Search for the cell housing the specified text and yield its (X, Y) center coordinate. 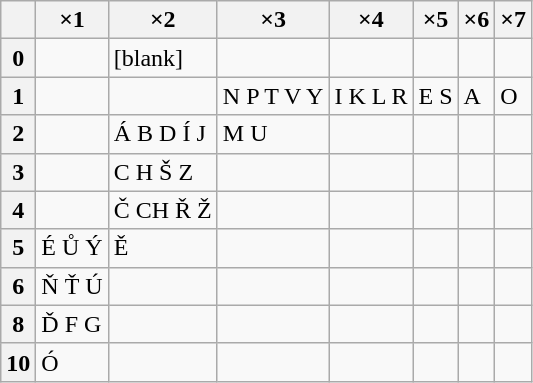
Ď F G (72, 324)
×7 (514, 20)
I K L R (371, 96)
×1 (72, 20)
×2 (162, 20)
×5 (436, 20)
E S (436, 96)
Č CH Ř Ž (162, 210)
0 (18, 58)
M U (273, 134)
8 (18, 324)
×6 (476, 20)
N P T V Y (273, 96)
Ň Ť Ú (72, 286)
O (514, 96)
10 (18, 362)
6 (18, 286)
3 (18, 172)
2 (18, 134)
É Ů Ý (72, 248)
5 (18, 248)
4 (18, 210)
Á B D Í J (162, 134)
A (476, 96)
×3 (273, 20)
Ó (72, 362)
1 (18, 96)
C H Š Z (162, 172)
Ě (162, 248)
[blank] (162, 58)
×4 (371, 20)
